For the text-containing cell, return its midpoint in [x, y] coordinate format. 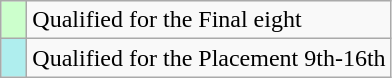
Qualified for the Final eight [209, 20]
Qualified for the Placement 9th-16th [209, 58]
